For the text-containing cell, return its midpoint in (x, y) coordinate format. 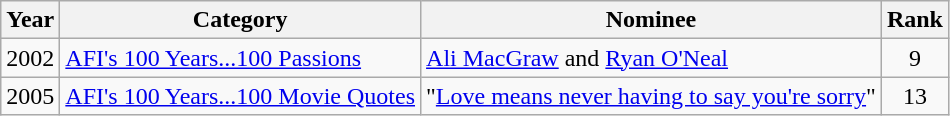
"Love means never having to say you're sorry" (652, 96)
AFI's 100 Years...100 Movie Quotes (240, 96)
AFI's 100 Years...100 Passions (240, 58)
Ali MacGraw and Ryan O'Neal (652, 58)
Rank (914, 20)
13 (914, 96)
2002 (30, 58)
Year (30, 20)
Nominee (652, 20)
Category (240, 20)
9 (914, 58)
2005 (30, 96)
